Locate the cell with the specified text and output its [x, y] center coordinate. 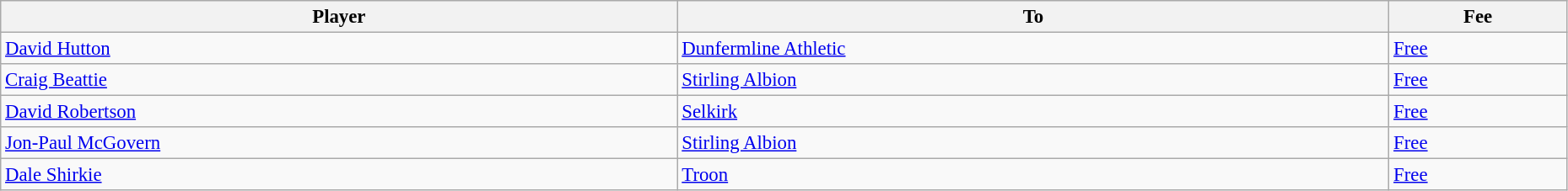
Player [339, 17]
Troon [1033, 175]
Craig Beattie [339, 80]
Selkirk [1033, 112]
Fee [1478, 17]
Dale Shirkie [339, 175]
Dunfermline Athletic [1033, 49]
David Robertson [339, 112]
David Hutton [339, 49]
To [1033, 17]
Jon-Paul McGovern [339, 143]
